Determine the [x, y] coordinate at the center of the cell enclosing the given text.  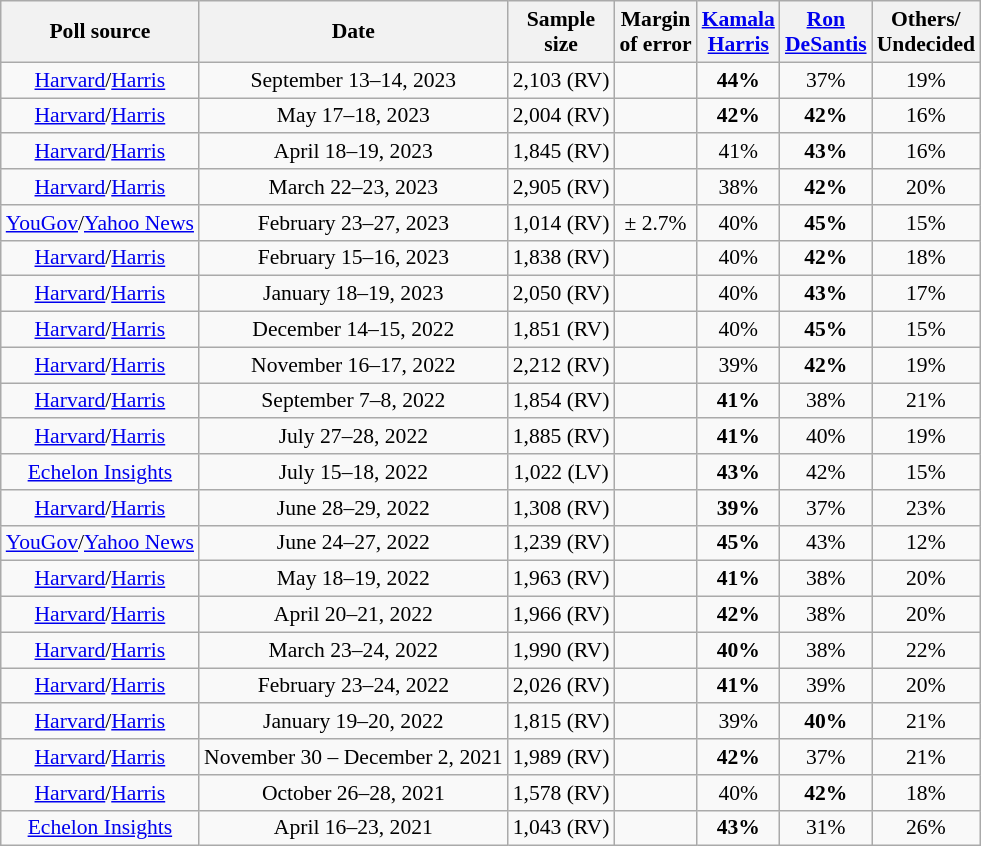
May 18–19, 2022 [354, 579]
1,966 (RV) [562, 615]
April 16–23, 2021 [354, 828]
May 17–18, 2023 [354, 116]
1,022 (LV) [562, 472]
± 2.7% [655, 223]
RonDeSantis [826, 32]
February 23–27, 2023 [354, 223]
February 23–24, 2022 [354, 686]
September 7–8, 2022 [354, 401]
1,239 (RV) [562, 543]
April 18–19, 2023 [354, 152]
1,043 (RV) [562, 828]
31% [826, 828]
2,905 (RV) [562, 187]
26% [926, 828]
1,845 (RV) [562, 152]
November 30 – December 2, 2021 [354, 757]
September 13–14, 2023 [354, 80]
1,885 (RV) [562, 437]
1,578 (RV) [562, 793]
1,963 (RV) [562, 579]
1,838 (RV) [562, 258]
1,815 (RV) [562, 722]
Date [354, 32]
1,990 (RV) [562, 650]
2,026 (RV) [562, 686]
June 28–29, 2022 [354, 508]
January 19–20, 2022 [354, 722]
1,308 (RV) [562, 508]
February 15–16, 2023 [354, 258]
22% [926, 650]
23% [926, 508]
2,004 (RV) [562, 116]
January 18–19, 2023 [354, 294]
July 27–28, 2022 [354, 437]
17% [926, 294]
12% [926, 543]
1,989 (RV) [562, 757]
1,014 (RV) [562, 223]
Marginof error [655, 32]
Samplesize [562, 32]
2,050 (RV) [562, 294]
July 15–18, 2022 [354, 472]
June 24–27, 2022 [354, 543]
1,851 (RV) [562, 330]
December 14–15, 2022 [354, 330]
44% [738, 80]
March 23–24, 2022 [354, 650]
October 26–28, 2021 [354, 793]
March 22–23, 2023 [354, 187]
2,212 (RV) [562, 365]
April 20–21, 2022 [354, 615]
Poll source [100, 32]
November 16–17, 2022 [354, 365]
2,103 (RV) [562, 80]
Others/Undecided [926, 32]
1,854 (RV) [562, 401]
KamalaHarris [738, 32]
